Find where the given text appears and provide that cell's center as (X, Y) coordinate. 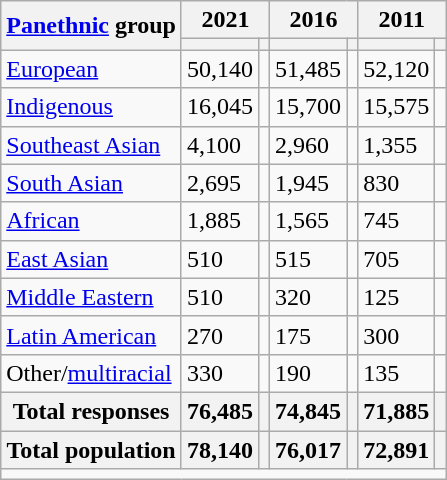
Total responses (92, 411)
1,355 (396, 145)
71,885 (396, 411)
2021 (225, 20)
15,700 (308, 107)
74,845 (308, 411)
Southeast Asian (92, 145)
300 (396, 335)
2,695 (220, 183)
76,017 (308, 449)
330 (220, 373)
East Asian (92, 259)
830 (396, 183)
Latin American (92, 335)
72,891 (396, 449)
705 (396, 259)
515 (308, 259)
Indigenous (92, 107)
Middle Eastern (92, 297)
175 (308, 335)
745 (396, 221)
16,045 (220, 107)
270 (220, 335)
135 (396, 373)
52,120 (396, 69)
190 (308, 373)
15,575 (396, 107)
50,140 (220, 69)
1,565 (308, 221)
South Asian (92, 183)
Other/multiracial (92, 373)
2,960 (308, 145)
African (92, 221)
78,140 (220, 449)
320 (308, 297)
2016 (314, 20)
2011 (402, 20)
51,485 (308, 69)
1,945 (308, 183)
1,885 (220, 221)
125 (396, 297)
76,485 (220, 411)
European (92, 69)
4,100 (220, 145)
Panethnic group (92, 26)
Total population (92, 449)
